Scan for the cell matching the given text and deliver its (X, Y) coordinate at center. 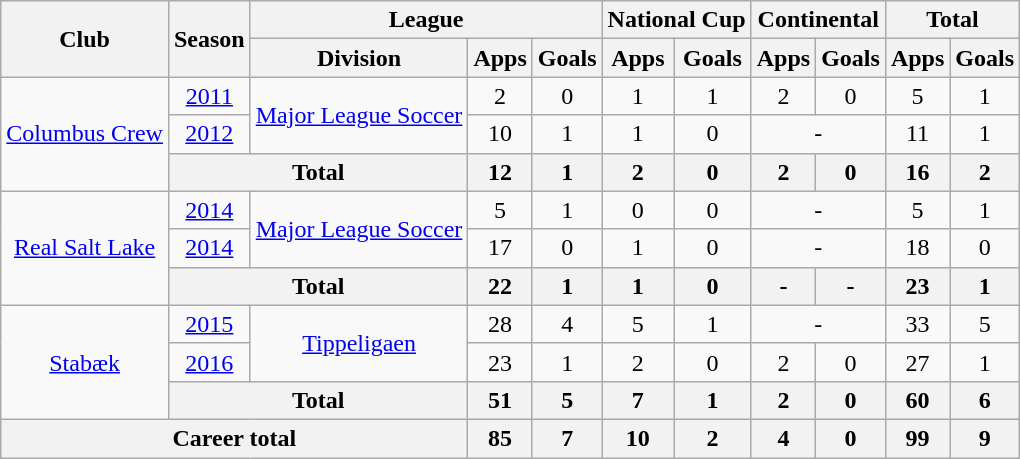
Tippeligaen (359, 343)
99 (917, 438)
Stabæk (85, 362)
Division (359, 58)
28 (500, 324)
Career total (234, 438)
85 (500, 438)
11 (917, 134)
22 (500, 286)
9 (985, 438)
National Cup (676, 20)
League (426, 20)
6 (985, 400)
Real Salt Lake (85, 248)
2011 (209, 96)
60 (917, 400)
18 (917, 248)
33 (917, 324)
Columbus Crew (85, 134)
2012 (209, 134)
Continental (818, 20)
27 (917, 362)
2015 (209, 324)
2016 (209, 362)
Club (85, 39)
Season (209, 39)
51 (500, 400)
12 (500, 172)
17 (500, 248)
16 (917, 172)
